Extract the [X, Y] coordinate from the center of the cell holding the provided text.  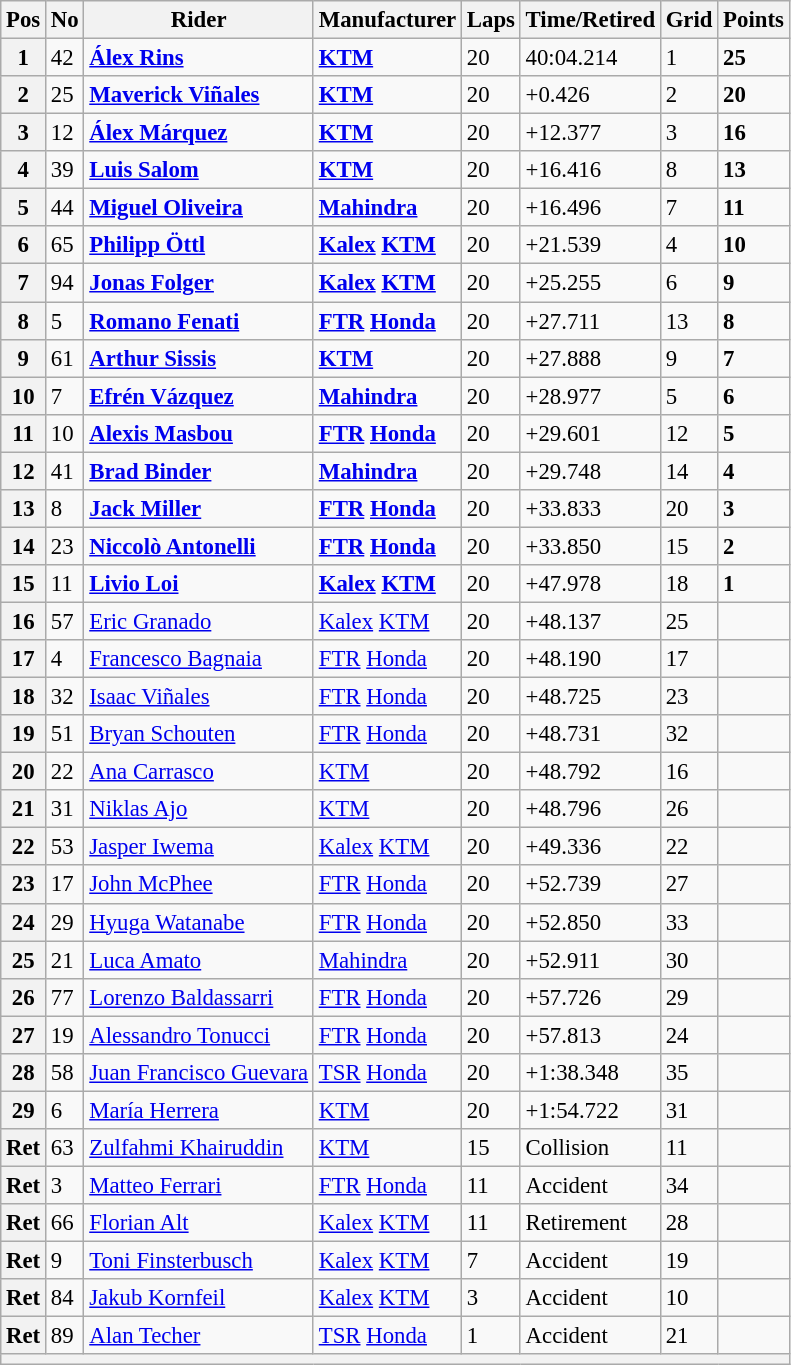
61 [65, 358]
41 [65, 471]
Álex Márquez [198, 133]
Hyuga Watanabe [198, 922]
Brad Binder [198, 471]
Maverick Viñales [198, 95]
66 [65, 1223]
Time/Retired [590, 20]
+27.711 [590, 321]
77 [65, 997]
Luca Amato [198, 960]
35 [688, 1073]
+0.426 [590, 95]
Alexis Masbou [198, 433]
Jakub Kornfeil [198, 1298]
39 [65, 170]
Retirement [590, 1223]
+28.977 [590, 396]
Zulfahmi Khairuddin [198, 1148]
63 [65, 1148]
94 [65, 283]
+48.190 [590, 659]
María Herrera [198, 1110]
+1:38.348 [590, 1073]
Miguel Oliveira [198, 208]
+57.813 [590, 1035]
John McPhee [198, 885]
Isaac Viñales [198, 697]
+29.601 [590, 433]
Alan Techer [198, 1336]
Juan Francisco Guevara [198, 1073]
Toni Finsterbusch [198, 1261]
+48.725 [590, 697]
Romano Fenati [198, 321]
Jonas Folger [198, 283]
57 [65, 621]
Laps [492, 20]
Bryan Schouten [198, 734]
+29.748 [590, 471]
Lorenzo Baldassarri [198, 997]
Florian Alt [198, 1223]
Arthur Sissis [198, 358]
44 [65, 208]
Manufacturer [387, 20]
Points [754, 20]
Niccolò Antonelli [198, 546]
+33.833 [590, 509]
30 [688, 960]
+48.137 [590, 621]
Eric Granado [198, 621]
+48.792 [590, 772]
Matteo Ferrari [198, 1185]
+48.796 [590, 809]
40:04.214 [590, 58]
Grid [688, 20]
No [65, 20]
Francesco Bagnaia [198, 659]
Livio Loi [198, 584]
58 [65, 1073]
51 [65, 734]
+57.726 [590, 997]
+49.336 [590, 847]
Pos [24, 20]
89 [65, 1336]
+21.539 [590, 245]
+25.255 [590, 283]
+52.911 [590, 960]
Rider [198, 20]
Alessandro Tonucci [198, 1035]
+1:54.722 [590, 1110]
Niklas Ajo [198, 809]
53 [65, 847]
Jasper Iwema [198, 847]
Jack Miller [198, 509]
+12.377 [590, 133]
Luis Salom [198, 170]
+48.731 [590, 734]
Philipp Öttl [198, 245]
65 [65, 245]
+52.739 [590, 885]
+47.978 [590, 584]
Ana Carrasco [198, 772]
Álex Rins [198, 58]
42 [65, 58]
+33.850 [590, 546]
+16.416 [590, 170]
Collision [590, 1148]
34 [688, 1185]
33 [688, 922]
+16.496 [590, 208]
84 [65, 1298]
+52.850 [590, 922]
+27.888 [590, 358]
Efrén Vázquez [198, 396]
